Extract the (x, y) coordinate from the center of the cell holding the provided text.  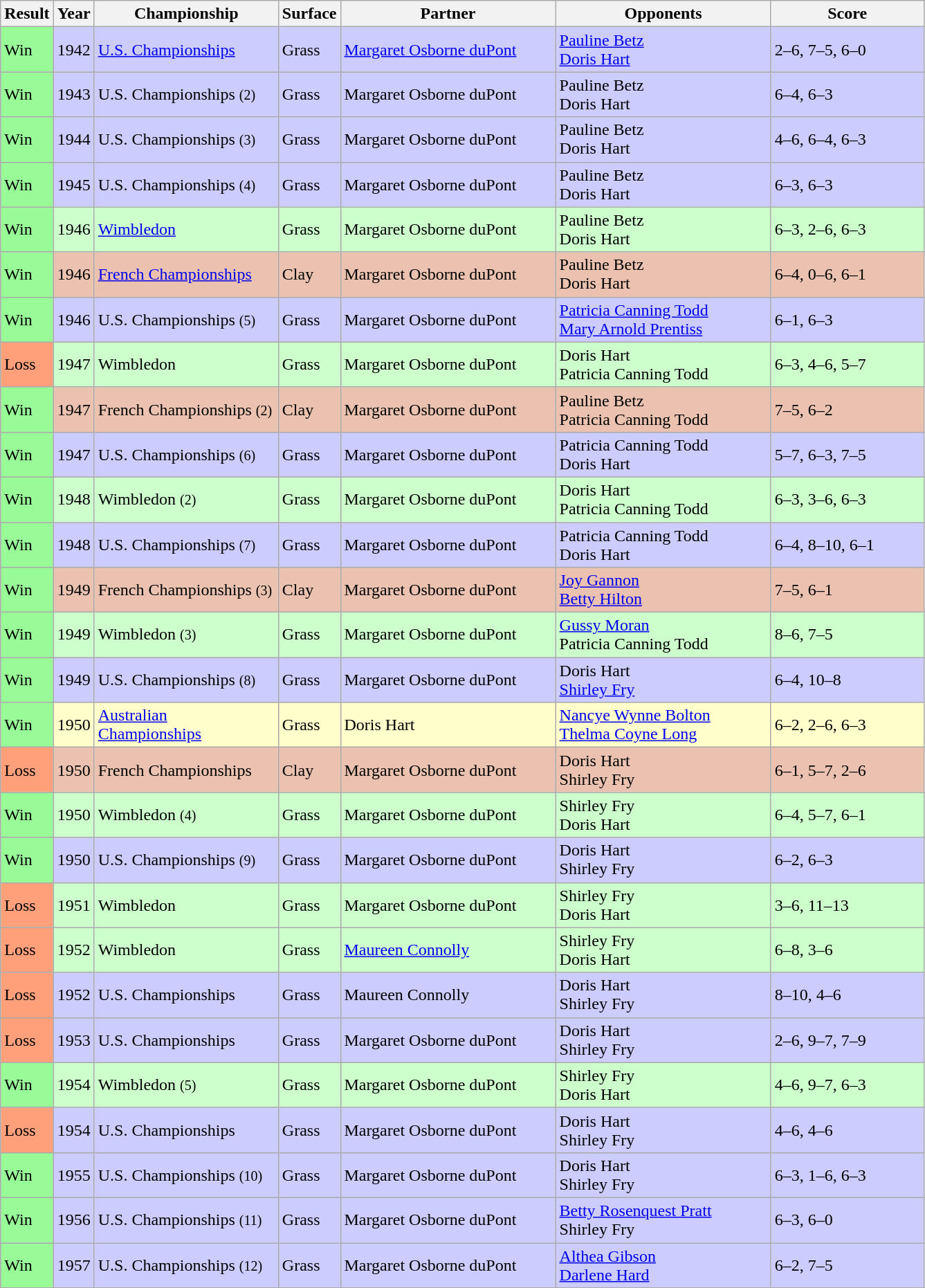
Pauline Betz Patricia Canning Todd (663, 410)
Year (73, 14)
8–10, 4–6 (847, 995)
2–6, 7–5, 6–0 (847, 50)
4–6, 6–4, 6–3 (847, 140)
1945 (73, 184)
Doris Hart (448, 725)
Wimbledon (2) (186, 500)
6–1, 5–7, 2–6 (847, 770)
6–4, 6–3 (847, 94)
U.S. Championships (4) (186, 184)
6–4, 0–6, 6–1 (847, 274)
4–6, 4–6 (847, 1130)
8–6, 7–5 (847, 635)
3–6, 11–13 (847, 905)
Gussy Moran Patricia Canning Todd (663, 635)
1951 (73, 905)
6–4, 8–10, 6–1 (847, 544)
7–5, 6–2 (847, 410)
1943 (73, 94)
U.S. Championships (3) (186, 140)
U.S. Championships (12) (186, 1265)
1957 (73, 1265)
1955 (73, 1175)
U.S. Championships (8) (186, 680)
2–6, 9–7, 7–9 (847, 1040)
Wimbledon (4) (186, 815)
Championship (186, 14)
Nancye Wynne Bolton Thelma Coyne Long (663, 725)
6–3, 2–6, 6–3 (847, 230)
6–2, 6–3 (847, 860)
7–5, 6–1 (847, 590)
5–7, 6–3, 7–5 (847, 454)
Score (847, 14)
6–1, 6–3 (847, 320)
6–4, 10–8 (847, 680)
6–3, 6–3 (847, 184)
Opponents (663, 14)
6–2, 2–6, 6–3 (847, 725)
Wimbledon (3) (186, 635)
6–4, 5–7, 6–1 (847, 815)
French Championships (2) (186, 410)
Joy Gannon Betty Hilton (663, 590)
Australian Championships (186, 725)
6–8, 3–6 (847, 950)
U.S. Championships (2) (186, 94)
U.S. Championships (9) (186, 860)
French Championships (3) (186, 590)
Betty Rosenquest Pratt Shirley Fry (663, 1219)
U.S. Championships (5) (186, 320)
U.S. Championships (11) (186, 1219)
6–3, 3–6, 6–3 (847, 500)
6–3, 1–6, 6–3 (847, 1175)
U.S. Championships (6) (186, 454)
6–3, 4–6, 5–7 (847, 364)
4–6, 9–7, 6–3 (847, 1085)
6–2, 7–5 (847, 1265)
Result (27, 14)
1953 (73, 1040)
Wimbledon (5) (186, 1085)
1944 (73, 140)
Althea Gibson Darlene Hard (663, 1265)
U.S. Championships (7) (186, 544)
Patricia Canning Todd Mary Arnold Prentiss (663, 320)
1956 (73, 1219)
U.S. Championships (10) (186, 1175)
1942 (73, 50)
Surface (309, 14)
Partner (448, 14)
6–3, 6–0 (847, 1219)
